Find where the given text appears and provide that cell's center as (x, y) coordinate. 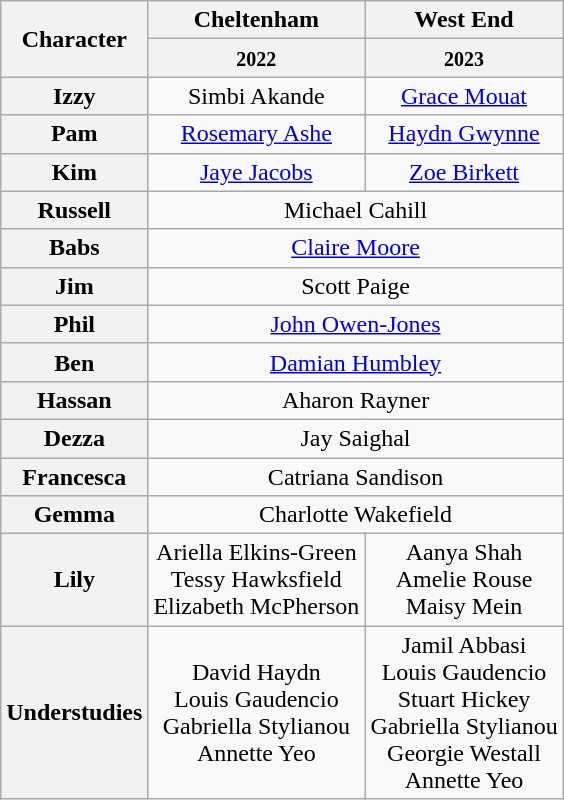
Jaye Jacobs (256, 172)
Jim (74, 286)
Zoe Birkett (464, 172)
Izzy (74, 96)
Michael Cahill (356, 210)
Gemma (74, 515)
Character (74, 39)
Charlotte Wakefield (356, 515)
Cheltenham (256, 20)
Jamil AbbasiLouis GaudencioStuart HickeyGabriella StylianouGeorgie WestallAnnette Yeo (464, 712)
Damian Humbley (356, 362)
Scott Paige (356, 286)
John Owen-Jones (356, 324)
Francesca (74, 477)
Haydn Gwynne (464, 134)
Catriana Sandison (356, 477)
Babs (74, 248)
Dezza (74, 438)
Kim (74, 172)
2023 (464, 58)
Simbi Akande (256, 96)
Claire Moore (356, 248)
Ariella Elkins-GreenTessy HawksfieldElizabeth McPherson (256, 580)
Rosemary Ashe (256, 134)
Grace Mouat (464, 96)
Hassan (74, 400)
Jay Saighal (356, 438)
Aanya ShahAmelie RouseMaisy Mein (464, 580)
Aharon Rayner (356, 400)
Pam (74, 134)
2022 (256, 58)
Phil (74, 324)
David HaydnLouis GaudencioGabriella StylianouAnnette Yeo (256, 712)
Lily (74, 580)
Ben (74, 362)
Understudies (74, 712)
Russell (74, 210)
West End (464, 20)
